Provide the [X, Y] coordinate of the cell's center where the given text is located.  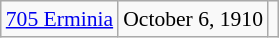
October 6, 1910 [193, 19]
705 Erminia [60, 19]
